Extract the [x, y] coordinate from the center of the cell holding the provided text.  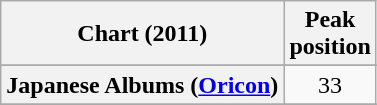
Peakposition [330, 34]
Japanese Albums (Oricon) [142, 85]
Chart (2011) [142, 34]
33 [330, 85]
